Search for the cell housing the specified text and yield its [X, Y] center coordinate. 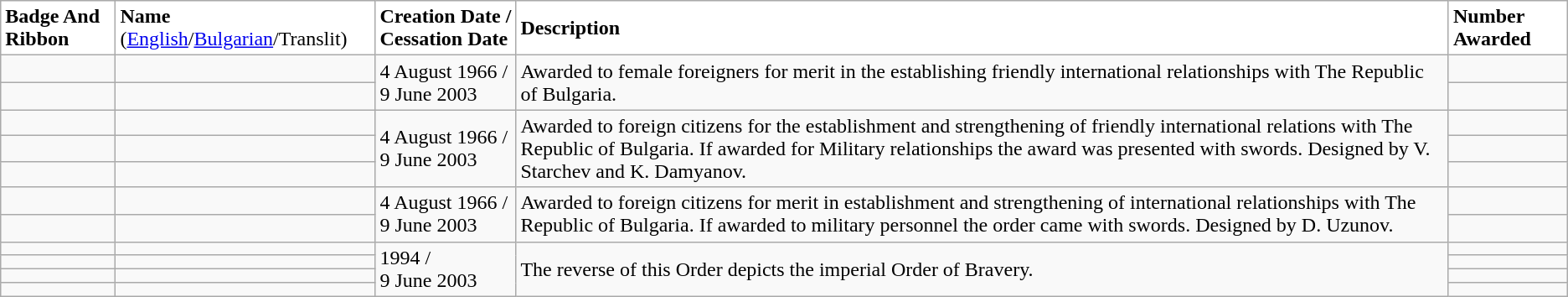
Badge And Ribbon [59, 29]
Name (English/Bulgarian/Translit) [245, 29]
Awarded to female foreigners for merit in the establishing friendly international relationships with The Republic of Bulgaria. [983, 82]
The reverse of this Order depicts the imperial Order of Bravery. [983, 268]
Creation Date /Cessation Date [446, 29]
Description [983, 29]
Number Awarded [1508, 29]
1994 /9 June 2003 [446, 268]
